Determine the (X, Y) coordinate at the center of the cell enclosing the given text.  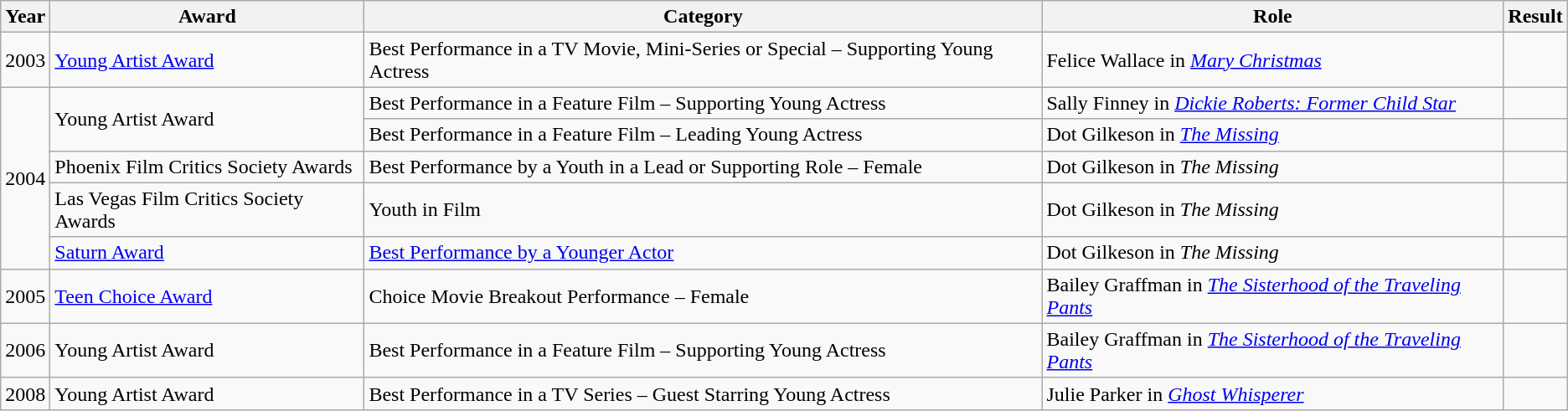
Result (1535, 17)
Best Performance in a TV Series – Guest Starring Young Actress (704, 393)
Year (25, 17)
Julie Parker in Ghost Whisperer (1273, 393)
Role (1273, 17)
Choice Movie Breakout Performance – Female (704, 296)
Best Performance by a Younger Actor (704, 253)
Best Performance in a Feature Film – Leading Young Actress (704, 135)
Youth in Film (704, 209)
2005 (25, 296)
Phoenix Film Critics Society Awards (208, 167)
Sally Finney in Dickie Roberts: Former Child Star (1273, 103)
Las Vegas Film Critics Society Awards (208, 209)
Category (704, 17)
2006 (25, 350)
Saturn Award (208, 253)
Best Performance in a TV Movie, Mini-Series or Special – Supporting Young Actress (704, 60)
2003 (25, 60)
Felice Wallace in Mary Christmas (1273, 60)
Teen Choice Award (208, 296)
Best Performance by a Youth in a Lead or Supporting Role – Female (704, 167)
2004 (25, 177)
2008 (25, 393)
Award (208, 17)
